For the text-containing cell, return its midpoint in (x, y) coordinate format. 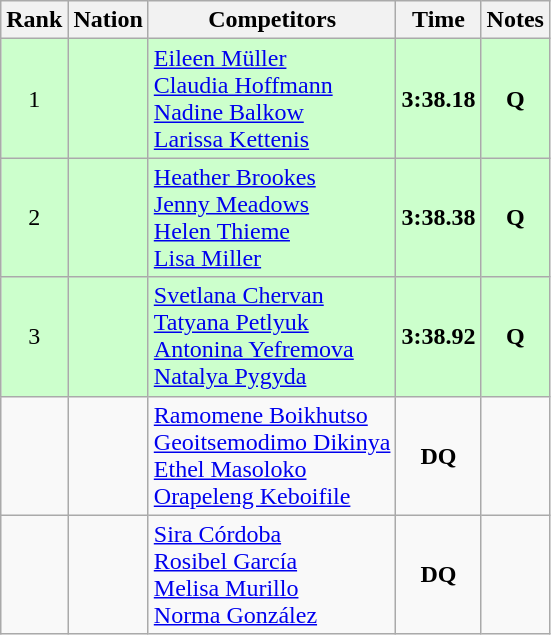
Nation (108, 20)
Ramomene BoikhutsoGeoitsemodimo DikinyaEthel MasolokoOrapeleng Keboifile (272, 456)
Time (438, 20)
2 (34, 218)
3:38.18 (438, 98)
3 (34, 336)
Eileen MüllerClaudia HoffmannNadine BalkowLarissa Kettenis (272, 98)
Competitors (272, 20)
Heather BrookesJenny MeadowsHelen ThiemeLisa Miller (272, 218)
3:38.38 (438, 218)
1 (34, 98)
Svetlana ChervanTatyana PetlyukAntonina YefremovaNatalya Pygyda (272, 336)
Rank (34, 20)
Notes (515, 20)
3:38.92 (438, 336)
Sira CórdobaRosibel GarcíaMelisa MurilloNorma González (272, 574)
